Pinpoint the cell where the given text exists, returning its (x, y) midpoint coordinate. 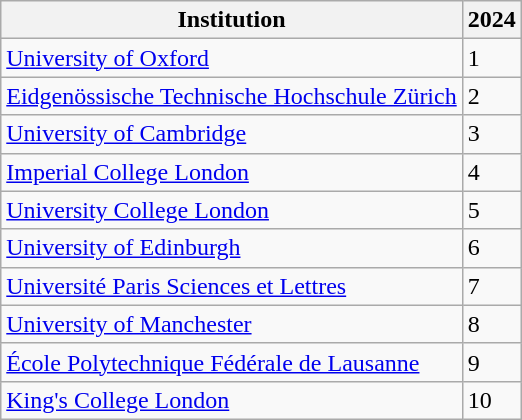
1 (492, 58)
Institution (232, 20)
9 (492, 362)
University of Edinburgh (232, 248)
École Polytechnique Fédérale de Lausanne (232, 362)
8 (492, 324)
10 (492, 400)
Eidgenössische Technische Hochschule Zürich (232, 96)
University of Manchester (232, 324)
2024 (492, 20)
6 (492, 248)
University College London (232, 210)
7 (492, 286)
2 (492, 96)
University of Oxford (232, 58)
Imperial College London (232, 172)
Université Paris Sciences et Lettres (232, 286)
4 (492, 172)
King's College London (232, 400)
University of Cambridge (232, 134)
3 (492, 134)
5 (492, 210)
